Search for the cell housing the specified text and yield its [X, Y] center coordinate. 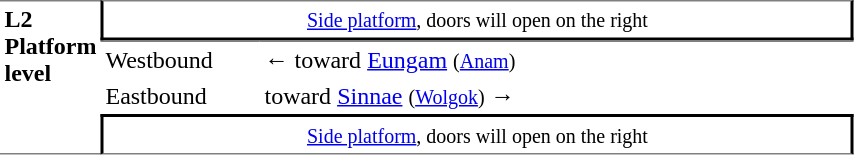
Eastbound [180, 96]
L2Platform level [50, 77]
Westbound [180, 59]
← toward Eungam (Anam) [557, 59]
toward Sinnae (Wolgok) → [557, 96]
